Output the [X, Y] coordinate of the center of the cell containing the given text.  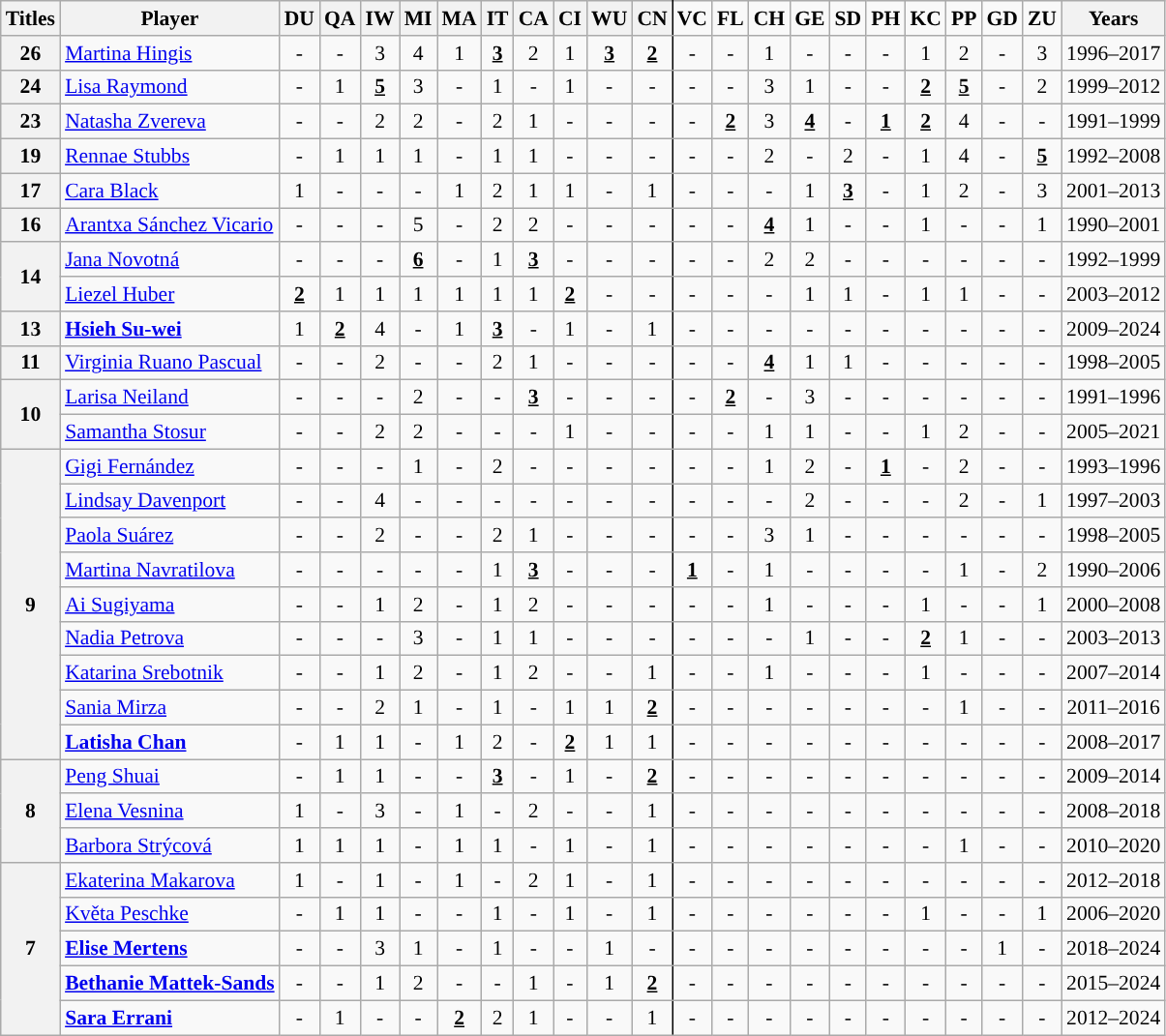
GD [1002, 18]
Arantxa Sánchez Vicario [170, 225]
VC [693, 18]
2011–2016 [1113, 708]
Ekaterina Makarova [170, 880]
QA [341, 18]
1991–1996 [1113, 398]
2008–2018 [1113, 812]
1992–2008 [1113, 157]
Gigi Fernández [170, 466]
PP [964, 18]
PH [885, 18]
14 [31, 277]
Nadia Petrova [170, 638]
Hsieh Su-wei [170, 329]
2006–2020 [1113, 914]
Jana Novotná [170, 260]
Barbora Strýcová [170, 845]
23 [31, 122]
WU [610, 18]
26 [31, 53]
ZU [1042, 18]
8 [31, 811]
Rennae Stubbs [170, 157]
13 [31, 329]
Years [1113, 18]
2007–2014 [1113, 673]
9 [31, 604]
2001–2013 [1113, 191]
Larisa Neiland [170, 398]
2003–2013 [1113, 638]
1990–2006 [1113, 570]
CI [570, 18]
SD [849, 18]
2012–2024 [1113, 1018]
6 [418, 260]
1992–1999 [1113, 260]
11 [31, 363]
FL [731, 18]
Liezel Huber [170, 294]
1993–1996 [1113, 466]
16 [31, 225]
Sara Errani [170, 1018]
Lindsay Davenport [170, 501]
Květa Peschke [170, 914]
MI [418, 18]
DU [300, 18]
Elise Mertens [170, 949]
2015–2024 [1113, 984]
Sania Mirza [170, 708]
MA [460, 18]
2010–2020 [1113, 845]
Bethanie Mattek-Sands [170, 984]
1991–1999 [1113, 122]
7 [31, 949]
2018–2024 [1113, 949]
Natasha Zvereva [170, 122]
Peng Shuai [170, 777]
Titles [31, 18]
1999–2012 [1113, 87]
Lisa Raymond [170, 87]
2009–2024 [1113, 329]
Martina Hingis [170, 53]
Virginia Ruano Pascual [170, 363]
Latisha Chan [170, 742]
1990–2001 [1113, 225]
17 [31, 191]
Paola Suárez [170, 536]
CA [534, 18]
Katarina Srebotnik [170, 673]
1997–2003 [1113, 501]
1996–2017 [1113, 53]
2003–2012 [1113, 294]
CH [770, 18]
19 [31, 157]
Martina Navratilova [170, 570]
2005–2021 [1113, 432]
IW [380, 18]
2008–2017 [1113, 742]
Player [170, 18]
CN [652, 18]
IT [497, 18]
2012–2018 [1113, 880]
Ai Sugiyama [170, 605]
GE [809, 18]
Samantha Stosur [170, 432]
2009–2014 [1113, 777]
10 [31, 414]
24 [31, 87]
Cara Black [170, 191]
2000–2008 [1113, 605]
KC [925, 18]
Elena Vesnina [170, 812]
